Search for the cell housing the specified text and yield its (x, y) center coordinate. 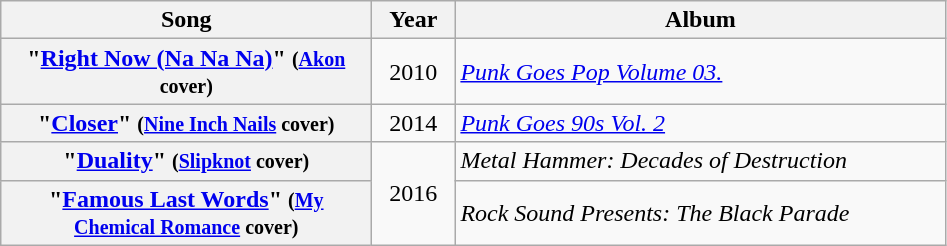
Song (186, 20)
Metal Hammer: Decades of Destruction (700, 161)
Rock Sound Presents: The Black Parade (700, 212)
"Right Now (Na Na Na)" (Akon cover) (186, 72)
2016 (414, 194)
2014 (414, 123)
Punk Goes Pop Volume 03. (700, 72)
Album (700, 20)
"Duality" (Slipknot cover) (186, 161)
Punk Goes 90s Vol. 2 (700, 123)
2010 (414, 72)
Year (414, 20)
"Closer" (Nine Inch Nails cover) (186, 123)
"Famous Last Words" (My Chemical Romance cover) (186, 212)
